Locate the cell with the specified text and output its (X, Y) center coordinate. 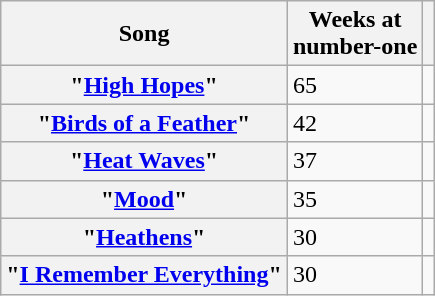
42 (355, 123)
"Heathens" (144, 237)
"Mood" (144, 199)
"Heat Waves" (144, 161)
"High Hopes" (144, 85)
"I Remember Everything" (144, 275)
35 (355, 199)
Weeks atnumber-one (355, 34)
37 (355, 161)
Song (144, 34)
65 (355, 85)
"Birds of a Feather" (144, 123)
